Return [X, Y] of the center of cell containing provided text 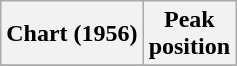
Chart (1956) [72, 34]
Peakposition [189, 34]
